Output the [X, Y] coordinate of the center of the cell containing the given text.  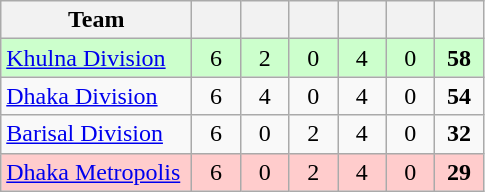
32 [460, 134]
Barisal Division [96, 134]
Khulna Division [96, 58]
58 [460, 58]
Team [96, 20]
Dhaka Division [96, 96]
29 [460, 172]
54 [460, 96]
Dhaka Metropolis [96, 172]
